Pinpoint the cell where the given text exists, returning its (X, Y) midpoint coordinate. 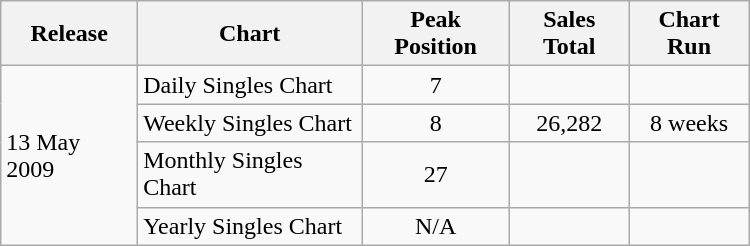
Yearly Singles Chart (250, 226)
Daily Singles Chart (250, 85)
8 (436, 123)
Release (70, 34)
Chart Run (689, 34)
Chart (250, 34)
8 weeks (689, 123)
26,282 (570, 123)
13 May 2009 (70, 156)
7 (436, 85)
Weekly Singles Chart (250, 123)
Peak Position (436, 34)
Sales Total (570, 34)
27 (436, 174)
Monthly Singles Chart (250, 174)
N/A (436, 226)
